Determine the (X, Y) coordinate at the center of the cell enclosing the given text.  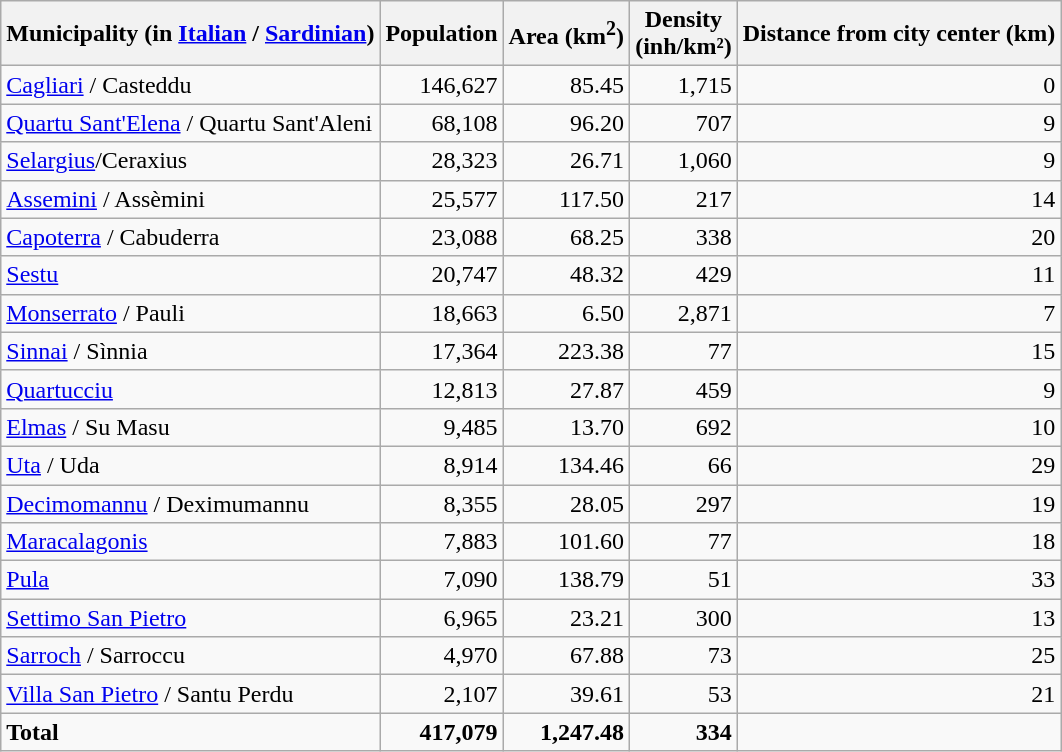
134.46 (566, 465)
Quartucciu (190, 389)
429 (684, 275)
73 (684, 656)
Cagliari / Casteddu (190, 85)
692 (684, 427)
417,079 (442, 732)
Capoterra / Cabuderra (190, 237)
39.61 (566, 694)
Density(inh/km²) (684, 34)
2,871 (684, 313)
20,747 (442, 275)
68.25 (566, 237)
13 (898, 618)
459 (684, 389)
18 (898, 542)
9,485 (442, 427)
1,715 (684, 85)
15 (898, 351)
67.88 (566, 656)
1,060 (684, 161)
25 (898, 656)
117.50 (566, 199)
7,883 (442, 542)
7,090 (442, 580)
51 (684, 580)
Uta / Uda (190, 465)
300 (684, 618)
21 (898, 694)
53 (684, 694)
Selargius/Ceraxius (190, 161)
6.50 (566, 313)
28,323 (442, 161)
19 (898, 503)
707 (684, 123)
96.20 (566, 123)
0 (898, 85)
Villa San Pietro / Santu Perdu (190, 694)
28.05 (566, 503)
Quartu Sant'Elena / Quartu Sant'Aleni (190, 123)
25,577 (442, 199)
85.45 (566, 85)
6,965 (442, 618)
Pula (190, 580)
Population (442, 34)
297 (684, 503)
Assemini / Assèmini (190, 199)
Sinnai / Sìnnia (190, 351)
338 (684, 237)
68,108 (442, 123)
48.32 (566, 275)
217 (684, 199)
8,914 (442, 465)
Maracalagonis (190, 542)
146,627 (442, 85)
29 (898, 465)
8,355 (442, 503)
334 (684, 732)
Sarroch / Sarroccu (190, 656)
10 (898, 427)
Sestu (190, 275)
11 (898, 275)
13.70 (566, 427)
138.79 (566, 580)
Elmas / Su Masu (190, 427)
12,813 (442, 389)
33 (898, 580)
223.38 (566, 351)
1,247.48 (566, 732)
Municipality (in Italian / Sardinian) (190, 34)
101.60 (566, 542)
20 (898, 237)
Total (190, 732)
14 (898, 199)
Settimo San Pietro (190, 618)
4,970 (442, 656)
23,088 (442, 237)
Monserrato / Pauli (190, 313)
Distance from city center (km) (898, 34)
66 (684, 465)
Area (km2) (566, 34)
27.87 (566, 389)
17,364 (442, 351)
7 (898, 313)
23.21 (566, 618)
Decimomannu / Deximumannu (190, 503)
2,107 (442, 694)
26.71 (566, 161)
18,663 (442, 313)
